Search for the cell housing the specified text and yield its [x, y] center coordinate. 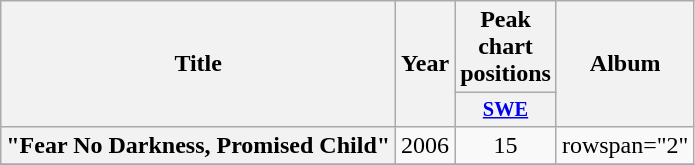
"Fear No Darkness, Promised Child" [198, 145]
SWE [506, 110]
Album [625, 64]
2006 [426, 145]
Peak chart positions [506, 47]
rowspan="2" [625, 145]
Year [426, 64]
Title [198, 64]
15 [506, 145]
